Scan for the cell matching the given text and deliver its [x, y] coordinate at center. 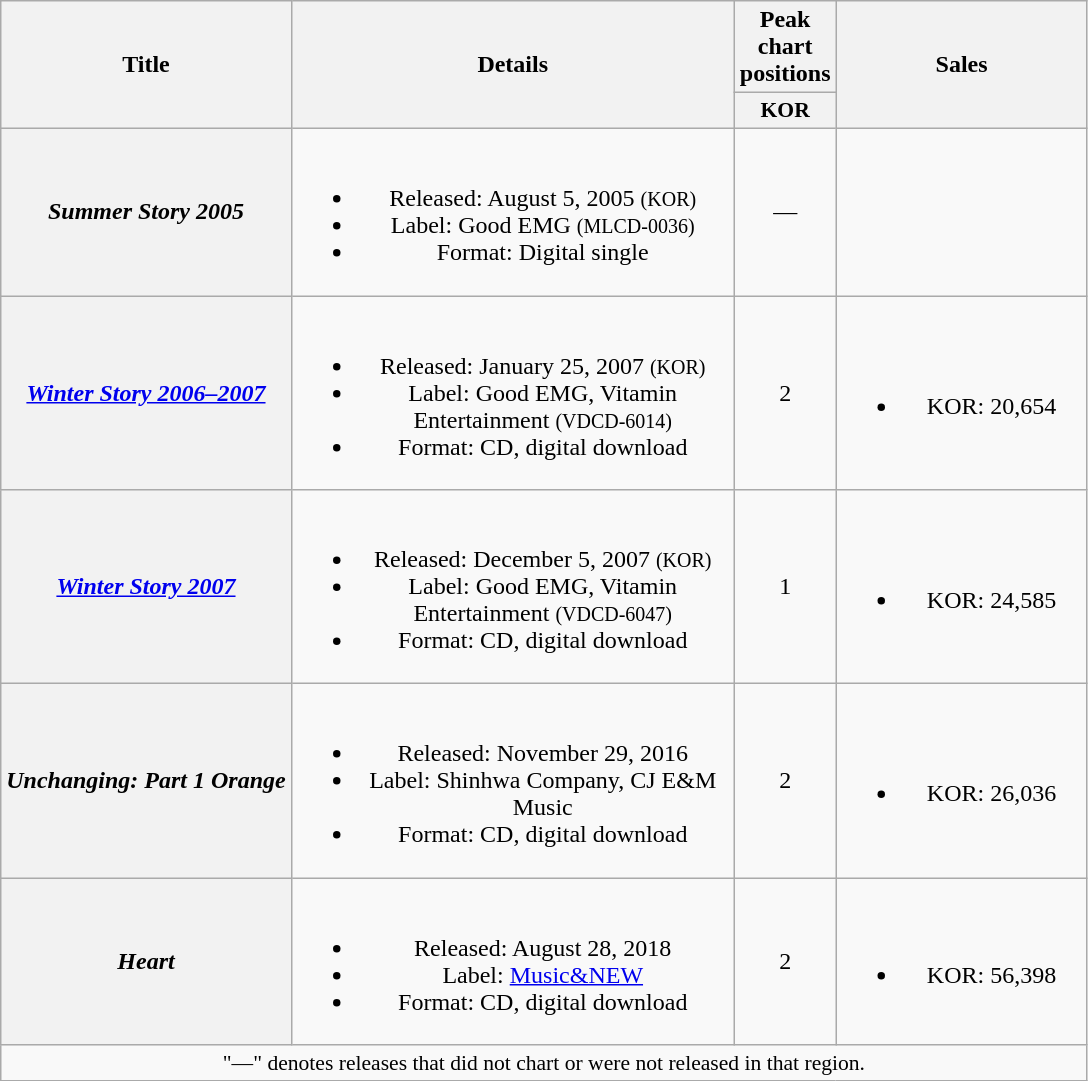
KOR: 20,654 [962, 393]
Heart [146, 962]
Sales [962, 65]
1 [785, 587]
"—" denotes releases that did not chart or were not released in that region. [544, 1063]
Details [512, 65]
Title [146, 65]
KOR: 24,585 [962, 587]
Released: August 5, 2005 (KOR)Label: Good EMG (MLCD-0036)Format: Digital single [512, 212]
Winter Story 2007 [146, 587]
Released: August 28, 2018Label: Music&NEWFormat: CD, digital download [512, 962]
KOR: 56,398 [962, 962]
Released: November 29, 2016Label: Shinhwa Company, CJ E&M MusicFormat: CD, digital download [512, 781]
Released: January 25, 2007 (KOR)Label: Good EMG, Vitamin Entertainment (VDCD-6014)Format: CD, digital download [512, 393]
Peak chart positions [785, 47]
Winter Story 2006–2007 [146, 393]
Summer Story 2005 [146, 212]
Released: December 5, 2007 (KOR)Label: Good EMG, Vitamin Entertainment (VDCD-6047)Format: CD, digital download [512, 587]
Unchanging: Part 1 Orange [146, 781]
KOR [785, 111]
— [785, 212]
KOR: 26,036 [962, 781]
